Output the (x, y) coordinate of the center of the cell containing the given text.  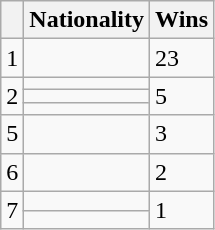
3 (182, 134)
7 (12, 210)
Nationality (87, 20)
6 (12, 172)
Wins (182, 20)
23 (182, 58)
